Locate the cell with the specified text and output its [x, y] center coordinate. 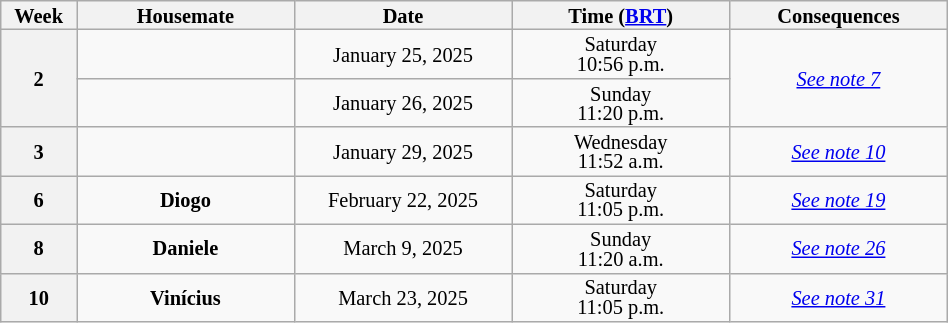
8 [39, 248]
Housemate [186, 14]
6 [39, 200]
January 29, 2025 [403, 152]
Sunday11:20 a.m. [621, 248]
January 25, 2025 [403, 54]
10 [39, 298]
February 22, 2025 [403, 200]
Diogo [186, 200]
Wednesday11:52 a.m. [621, 152]
Sunday11:20 p.m. [621, 102]
3 [39, 152]
Vinícius [186, 298]
Daniele [186, 248]
Time (BRT) [621, 14]
March 23, 2025 [403, 298]
Date [403, 14]
Saturday10:56 p.m. [621, 54]
Week [39, 14]
See note 7 [839, 78]
March 9, 2025 [403, 248]
See note 31 [839, 298]
January 26, 2025 [403, 102]
See note 19 [839, 200]
2 [39, 78]
Consequences [839, 14]
See note 26 [839, 248]
See note 10 [839, 152]
